Locate the cell with the specified text and output its [X, Y] center coordinate. 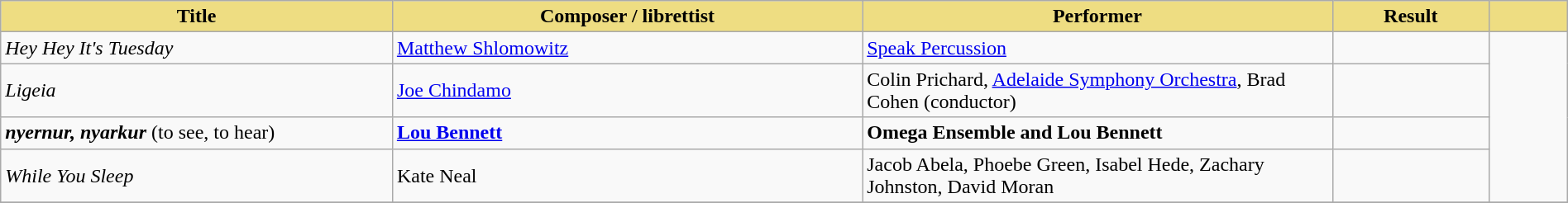
Joe Chindamo [627, 91]
While You Sleep [197, 175]
Title [197, 17]
Speak Percussion [1097, 48]
Lou Bennett [627, 133]
Colin Prichard, Adelaide Symphony Orchestra, Brad Cohen (conductor) [1097, 91]
Kate Neal [627, 175]
nyernur, nyarkur (to see, to hear) [197, 133]
Jacob Abela, Phoebe Green, Isabel Hede, Zachary Johnston, David Moran [1097, 175]
Result [1411, 17]
Hey Hey It's Tuesday [197, 48]
Omega Ensemble and Lou Bennett [1097, 133]
Ligeia [197, 91]
Composer / librettist [627, 17]
Performer [1097, 17]
Matthew Shlomowitz [627, 48]
